Locate the cell with the specified text and output its [X, Y] center coordinate. 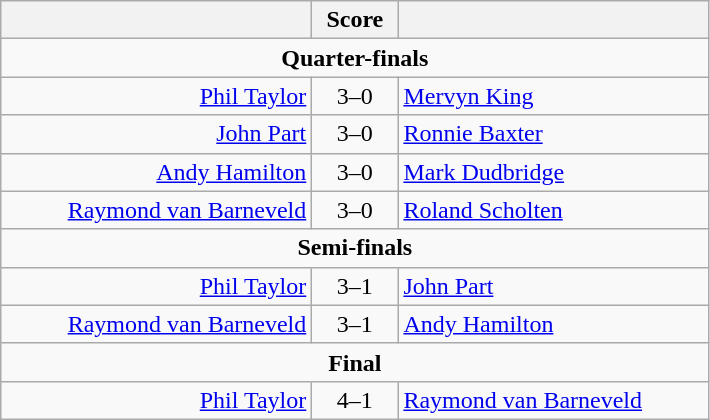
Mark Dudbridge [554, 172]
Ronnie Baxter [554, 134]
Mervyn King [554, 96]
Semi-finals [355, 248]
Final [355, 362]
Score [355, 20]
Roland Scholten [554, 210]
Quarter-finals [355, 58]
4–1 [355, 400]
